Determine the (x, y) coordinate at the center of the cell enclosing the given text.  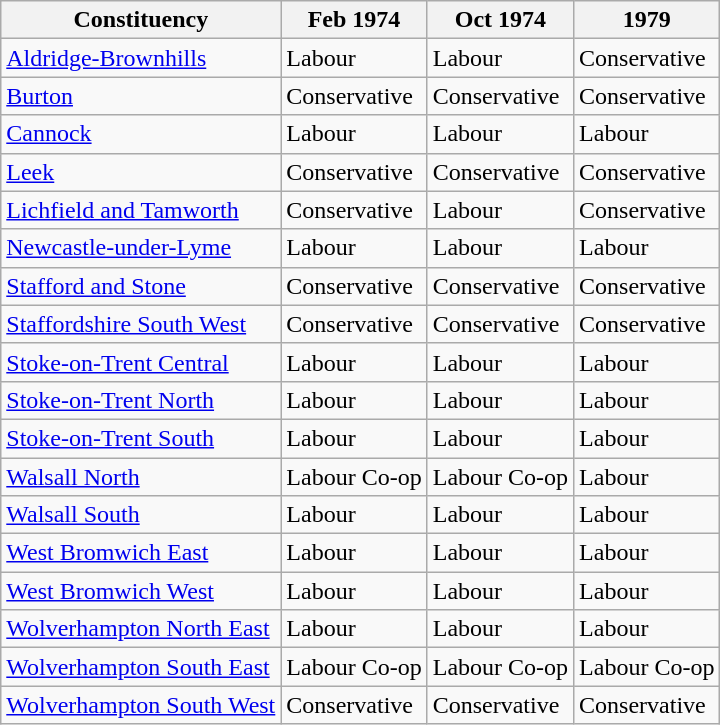
Stafford and Stone (141, 286)
Wolverhampton South East (141, 667)
Burton (141, 96)
Cannock (141, 134)
West Bromwich West (141, 591)
Stoke-on-Trent North (141, 400)
Walsall North (141, 477)
Wolverhampton South West (141, 705)
1979 (647, 20)
Staffordshire South West (141, 324)
Wolverhampton North East (141, 629)
Lichfield and Tamworth (141, 210)
Leek (141, 172)
Aldridge-Brownhills (141, 58)
Oct 1974 (500, 20)
Stoke-on-Trent South (141, 438)
Stoke-on-Trent Central (141, 362)
Feb 1974 (354, 20)
Constituency (141, 20)
West Bromwich East (141, 553)
Walsall South (141, 515)
Newcastle-under-Lyme (141, 248)
